Scan for the cell matching the given text and deliver its [X, Y] coordinate at center. 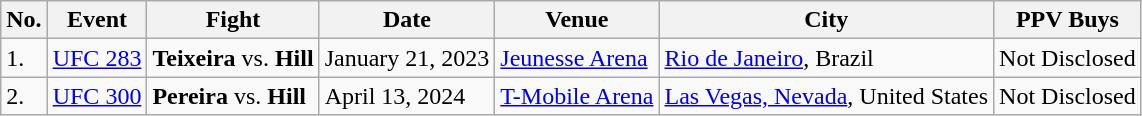
UFC 283 [97, 58]
Rio de Janeiro, Brazil [826, 58]
PPV Buys [1068, 20]
April 13, 2024 [407, 96]
Pereira vs. Hill [233, 96]
Event [97, 20]
Date [407, 20]
Venue [577, 20]
No. [24, 20]
Las Vegas, Nevada, United States [826, 96]
Fight [233, 20]
T-Mobile Arena [577, 96]
2. [24, 96]
Jeunesse Arena [577, 58]
UFC 300 [97, 96]
Teixeira vs. Hill [233, 58]
January 21, 2023 [407, 58]
City [826, 20]
1. [24, 58]
